Determine the (X, Y) coordinate at the center of the cell enclosing the given text.  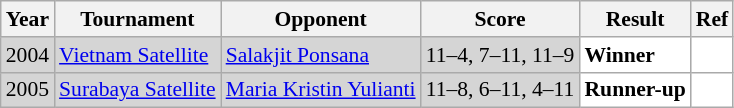
Surabaya Satellite (138, 90)
Opponent (321, 19)
Maria Kristin Yulianti (321, 90)
Runner-up (634, 90)
Year (28, 19)
11–8, 6–11, 4–11 (500, 90)
2004 (28, 55)
2005 (28, 90)
11–4, 7–11, 11–9 (500, 55)
Result (634, 19)
Score (500, 19)
Winner (634, 55)
Ref (712, 19)
Salakjit Ponsana (321, 55)
Tournament (138, 19)
Vietnam Satellite (138, 55)
